Return (X, Y) of the center of cell containing provided text 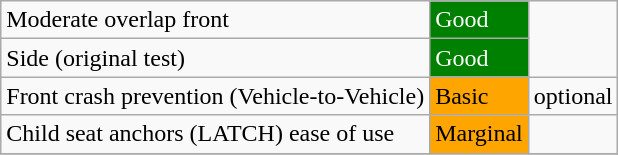
Moderate overlap front (216, 20)
Marginal (480, 134)
optional (573, 96)
Child seat anchors (LATCH) ease of use (216, 134)
Front crash prevention (Vehicle-to-Vehicle) (216, 96)
Basic (480, 96)
Side (original test) (216, 58)
